Return the (X, Y) coordinate for the center point of the cell that contains the specified text.  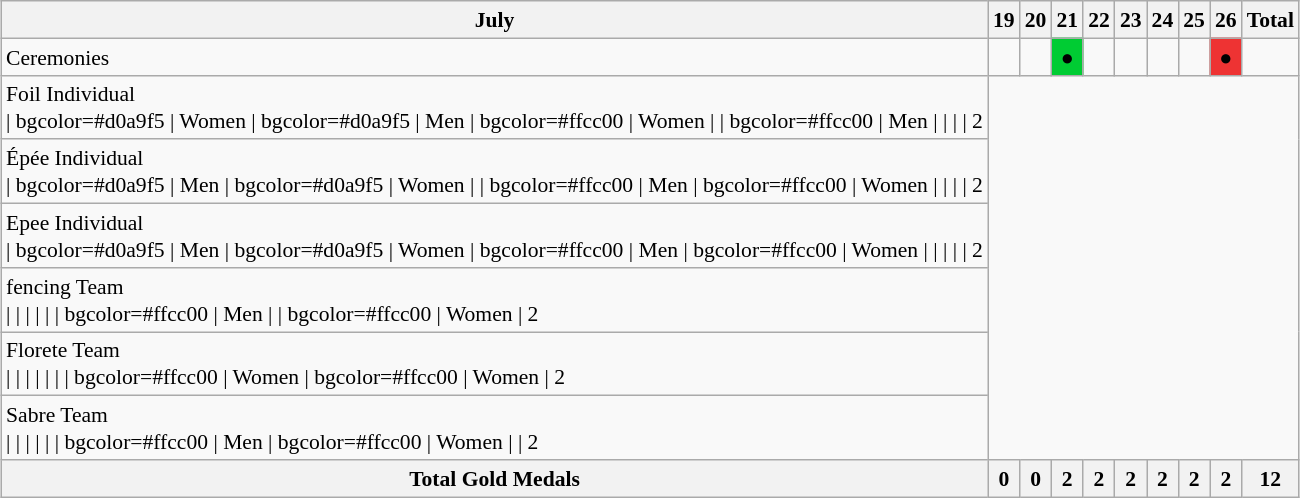
Sabre Team| | | | | | bgcolor=#ffcc00 | Men | bgcolor=#ffcc00 | Women | | 2 (494, 428)
26 (1226, 20)
12 (1270, 478)
21 (1067, 20)
Ceremonies (494, 56)
22 (1099, 20)
25 (1194, 20)
Florete Team| | | | | | | bgcolor=#ffcc00 | Women | bgcolor=#ffcc00 | Women | 2 (494, 364)
Epee Individual| bgcolor=#d0a9f5 | Men | bgcolor=#d0a9f5 | Women | bgcolor=#ffcc00 | Men | bgcolor=#ffcc00 | Women | | | | | 2 (494, 235)
July (494, 20)
Total Gold Medals (494, 478)
23 (1131, 20)
20 (1036, 20)
Épée Individual| bgcolor=#d0a9f5 | Men | bgcolor=#d0a9f5 | Women | | bgcolor=#ffcc00 | Men | bgcolor=#ffcc00 | Women | | | | 2 (494, 171)
fencing Team| | | | | | bgcolor=#ffcc00 | Men | | bgcolor=#ffcc00 | Women | 2 (494, 299)
Foil Individual| bgcolor=#d0a9f5 | Women | bgcolor=#d0a9f5 | Men | bgcolor=#ffcc00 | Women | | bgcolor=#ffcc00 | Men | | | | 2 (494, 107)
19 (1004, 20)
24 (1163, 20)
Total (1270, 20)
